Pinpoint the cell where the given text exists, returning its [X, Y] midpoint coordinate. 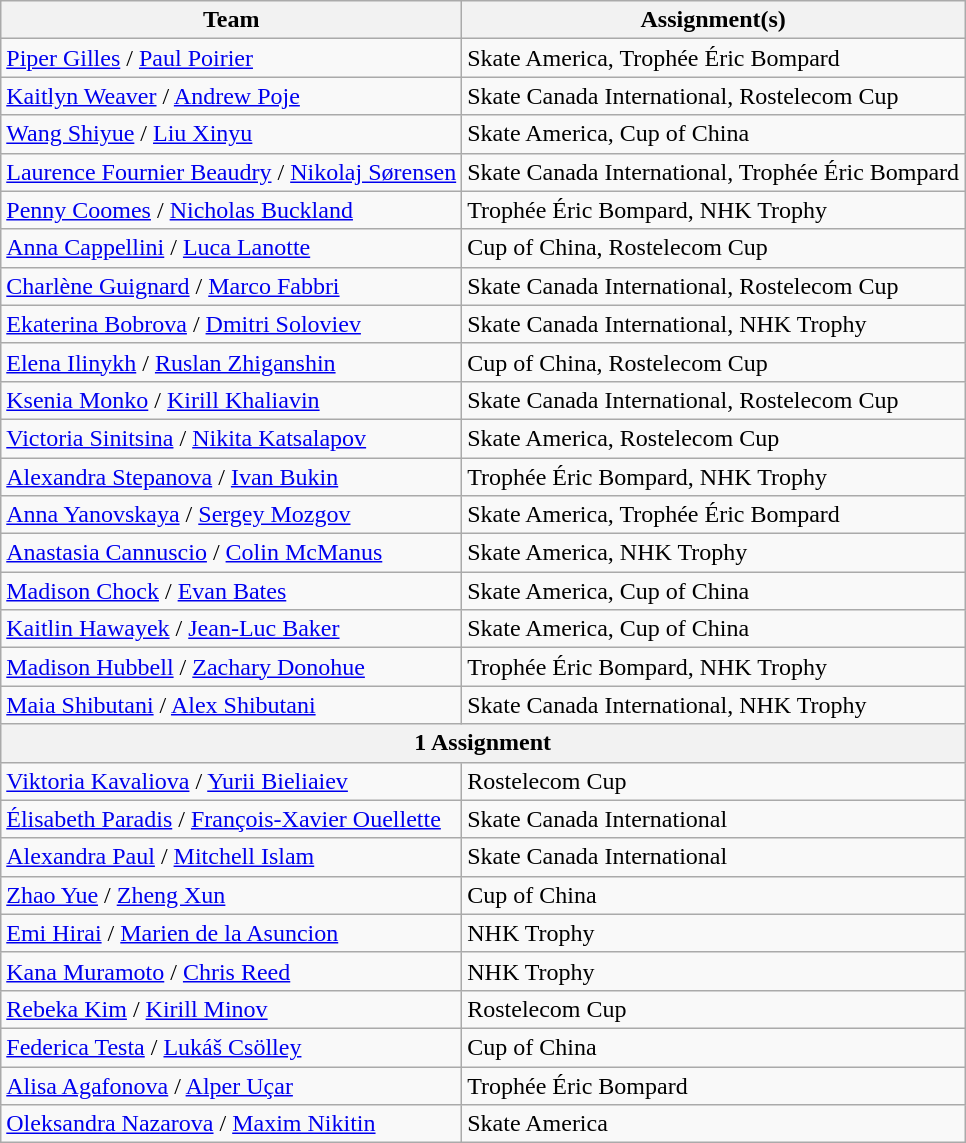
Wang Shiyue / Liu Xinyu [232, 134]
Anna Cappellini / Luca Lanotte [232, 248]
Alexandra Paul / Mitchell Islam [232, 857]
Skate America, Rostelecom Cup [714, 438]
Alexandra Stepanova / Ivan Bukin [232, 477]
Assignment(s) [714, 20]
Skate America, NHK Trophy [714, 553]
Zhao Yue / Zheng Xun [232, 895]
Laurence Fournier Beaudry / Nikolaj Sørensen [232, 172]
Anastasia Cannuscio / Colin McManus [232, 553]
Charlène Guignard / Marco Fabbri [232, 286]
Kaitlin Hawayek / Jean-Luc Baker [232, 629]
Anna Yanovskaya / Sergey Mozgov [232, 515]
Trophée Éric Bompard [714, 1085]
Kana Muramoto / Chris Reed [232, 971]
Skate America [714, 1124]
Madison Chock / Evan Bates [232, 591]
Skate Canada International, Trophée Éric Bompard [714, 172]
Rebeka Kim / Kirill Minov [232, 1009]
Maia Shibutani / Alex Shibutani [232, 705]
Elena Ilinykh / Ruslan Zhiganshin [232, 362]
Penny Coomes / Nicholas Buckland [232, 210]
1 Assignment [483, 743]
Oleksandra Nazarova / Maxim Nikitin [232, 1124]
Emi Hirai / Marien de la Asuncion [232, 933]
Madison Hubbell / Zachary Donohue [232, 667]
Federica Testa / Lukáš Csölley [232, 1047]
Team [232, 20]
Kaitlyn Weaver / Andrew Poje [232, 96]
Alisa Agafonova / Alper Uçar [232, 1085]
Victoria Sinitsina / Nikita Katsalapov [232, 438]
Viktoria Kavaliova / Yurii Bieliaiev [232, 781]
Élisabeth Paradis / François-Xavier Ouellette [232, 819]
Ekaterina Bobrova / Dmitri Soloviev [232, 324]
Piper Gilles / Paul Poirier [232, 58]
Ksenia Monko / Kirill Khaliavin [232, 400]
